Find where the given text appears and provide that cell's center as [X, Y] coordinate. 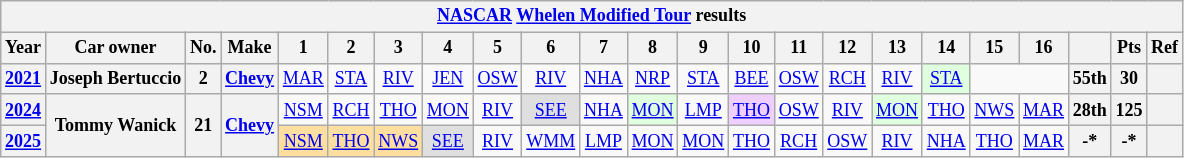
30 [1129, 78]
JEN [448, 78]
Pts [1129, 48]
14 [946, 48]
16 [1044, 48]
1 [303, 48]
Car owner [115, 48]
No. [204, 48]
5 [498, 48]
Joseph Bertuccio [115, 78]
Make [250, 48]
12 [848, 48]
BEE [752, 78]
55th [1090, 78]
8 [652, 48]
2024 [24, 110]
11 [798, 48]
6 [551, 48]
7 [604, 48]
2021 [24, 78]
Ref [1165, 48]
NASCAR Whelen Modified Tour results [592, 16]
2025 [24, 140]
NRP [652, 78]
10 [752, 48]
Year [24, 48]
WMM [551, 140]
9 [704, 48]
28th [1090, 110]
15 [994, 48]
4 [448, 48]
3 [398, 48]
Tommy Wanick [115, 125]
21 [204, 125]
125 [1129, 110]
13 [898, 48]
